For the text-containing cell, return its midpoint in [x, y] coordinate format. 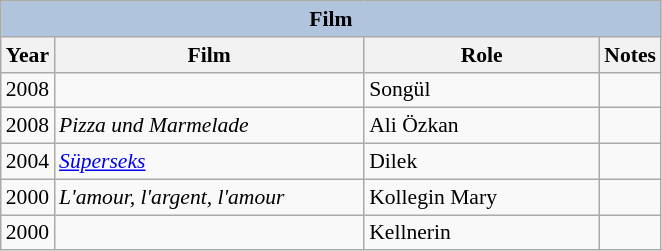
Ali Özkan [482, 126]
2004 [28, 162]
Dilek [482, 162]
Kellnerin [482, 233]
Year [28, 55]
Süperseks [209, 162]
Notes [630, 55]
L'amour, l'argent, l'amour [209, 197]
Songül [482, 90]
Kollegin Mary [482, 197]
Pizza und Marmelade [209, 126]
Role [482, 55]
